Provide the [x, y] coordinate of the cell's center where the given text is located.  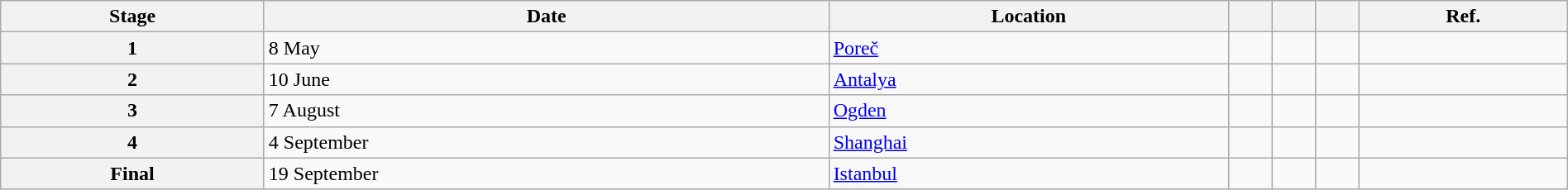
19 September [546, 173]
Ref. [1463, 17]
2 [132, 79]
Istanbul [1029, 173]
Location [1029, 17]
Antalya [1029, 79]
Final [132, 173]
10 June [546, 79]
8 May [546, 48]
Date [546, 17]
7 August [546, 111]
Poreč [1029, 48]
Ogden [1029, 111]
4 [132, 142]
4 September [546, 142]
1 [132, 48]
Stage [132, 17]
Shanghai [1029, 142]
3 [132, 111]
